Find where the given text appears and provide that cell's center as (x, y) coordinate. 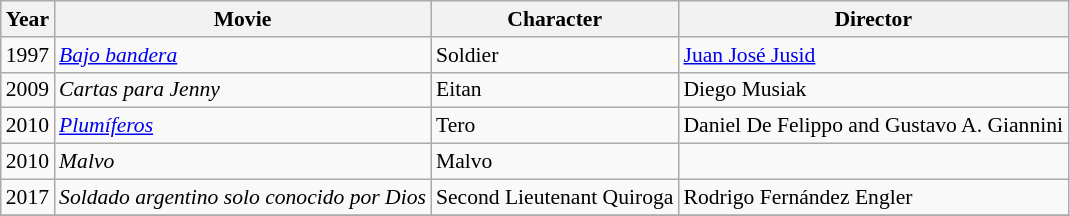
Bajo bandera (242, 55)
Character (555, 19)
Daniel De Felippo and Gustavo A. Giannini (873, 126)
Director (873, 19)
Plumíferos (242, 126)
Rodrigo Fernández Engler (873, 197)
Cartas para Jenny (242, 90)
Second Lieutenant Quiroga (555, 197)
Diego Musiak (873, 90)
Eitan (555, 90)
1997 (28, 55)
2017 (28, 197)
Soldado argentino solo conocido por Dios (242, 197)
Soldier (555, 55)
Year (28, 19)
Movie (242, 19)
2009 (28, 90)
Juan José Jusid (873, 55)
Tero (555, 126)
